Pinpoint the cell where the given text exists, returning its (X, Y) midpoint coordinate. 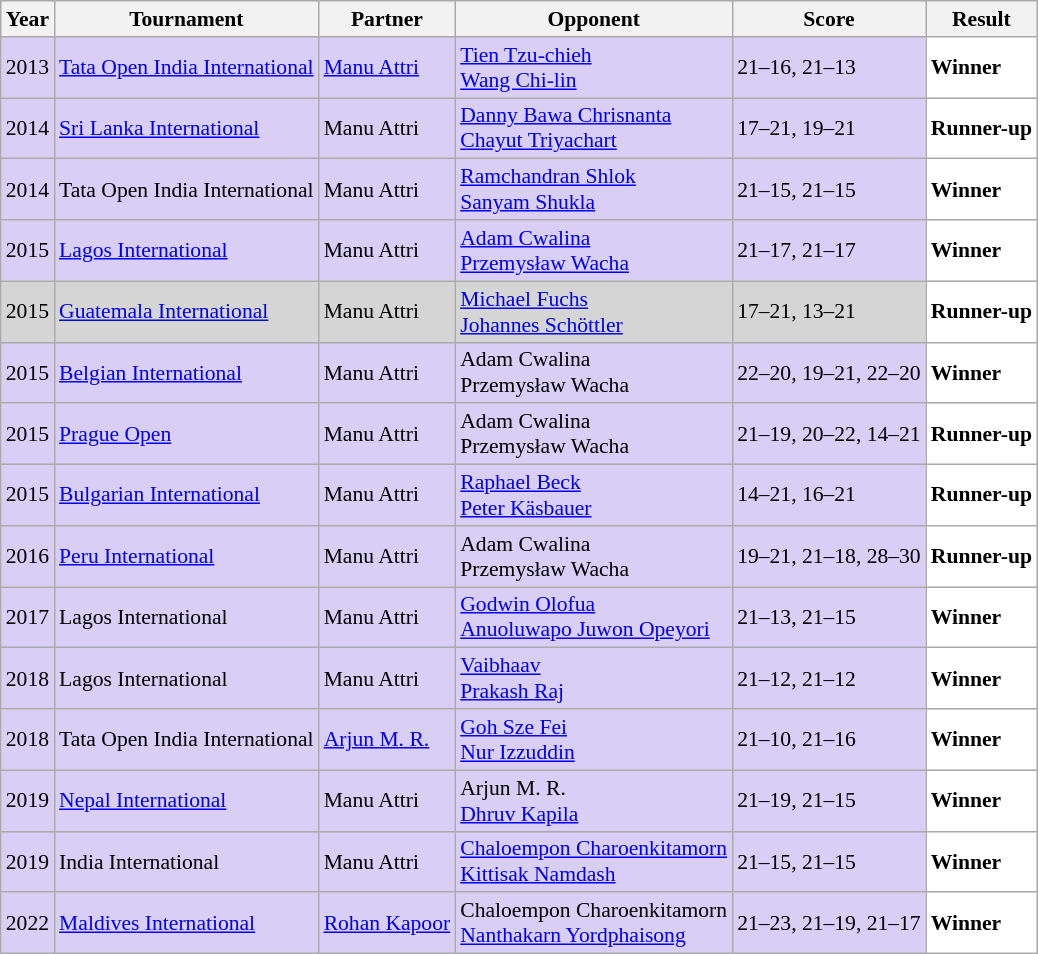
21–16, 21–13 (829, 68)
21–13, 21–15 (829, 618)
Danny Bawa Chrisnanta Chayut Triyachart (594, 128)
Godwin Olofua Anuoluwapo Juwon Opeyori (594, 618)
Goh Sze Fei Nur Izzuddin (594, 740)
2016 (28, 556)
India International (186, 862)
21–19, 20–22, 14–21 (829, 434)
Partner (388, 19)
21–17, 21–17 (829, 250)
Sri Lanka International (186, 128)
Vaibhaav Prakash Raj (594, 678)
22–20, 19–21, 22–20 (829, 372)
19–21, 21–18, 28–30 (829, 556)
17–21, 19–21 (829, 128)
2013 (28, 68)
Arjun M. R. (388, 740)
Chaloempon Charoenkitamorn Kittisak Namdash (594, 862)
2017 (28, 618)
Nepal International (186, 800)
2022 (28, 924)
Year (28, 19)
14–21, 16–21 (829, 496)
Prague Open (186, 434)
Guatemala International (186, 312)
Ramchandran Shlok Sanyam Shukla (594, 190)
Rohan Kapoor (388, 924)
Belgian International (186, 372)
21–23, 21–19, 21–17 (829, 924)
Peru International (186, 556)
Chaloempon Charoenkitamorn Nanthakarn Yordphaisong (594, 924)
Tien Tzu-chieh Wang Chi-lin (594, 68)
Opponent (594, 19)
Score (829, 19)
Michael Fuchs Johannes Schöttler (594, 312)
17–21, 13–21 (829, 312)
Bulgarian International (186, 496)
Result (982, 19)
21–12, 21–12 (829, 678)
21–10, 21–16 (829, 740)
Arjun M. R. Dhruv Kapila (594, 800)
Tournament (186, 19)
Maldives International (186, 924)
Raphael Beck Peter Käsbauer (594, 496)
21–19, 21–15 (829, 800)
